Scan for the cell matching the given text and deliver its [x, y] coordinate at center. 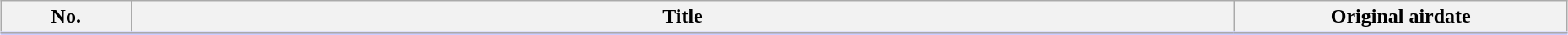
Original airdate [1401, 17]
Title [683, 17]
No. [66, 17]
